Determine the [X, Y] coordinate at the center of the cell enclosing the given text.  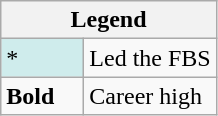
* [42, 58]
Career high [150, 96]
Led the FBS [150, 58]
Legend [108, 20]
Bold [42, 96]
